Provide the [x, y] coordinate of the cell's center where the given text is located.  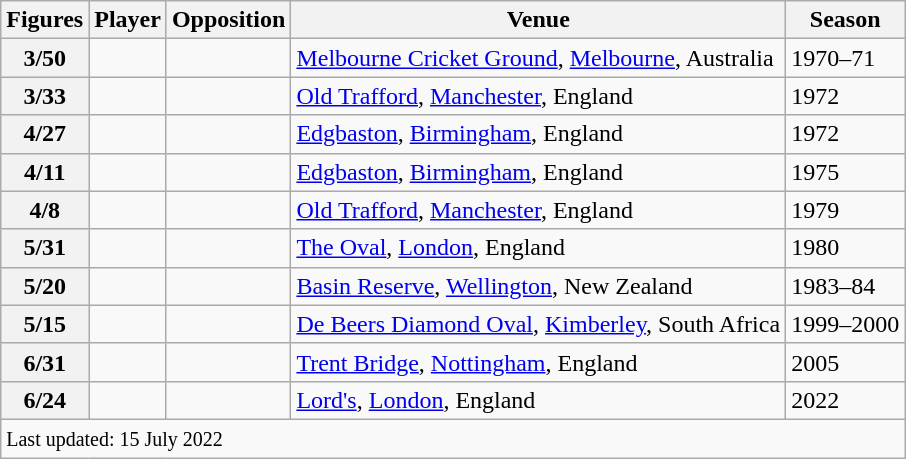
1999–2000 [846, 324]
4/11 [45, 172]
2022 [846, 400]
Lord's, London, England [538, 400]
Melbourne Cricket Ground, Melbourne, Australia [538, 58]
Last updated: 15 July 2022 [453, 438]
1980 [846, 248]
De Beers Diamond Oval, Kimberley, South Africa [538, 324]
6/31 [45, 362]
3/50 [45, 58]
2005 [846, 362]
Basin Reserve, Wellington, New Zealand [538, 286]
Trent Bridge, Nottingham, England [538, 362]
4/27 [45, 134]
Player [128, 20]
5/31 [45, 248]
Venue [538, 20]
Figures [45, 20]
The Oval, London, England [538, 248]
1975 [846, 172]
4/8 [45, 210]
3/33 [45, 96]
Season [846, 20]
5/15 [45, 324]
Opposition [228, 20]
1970–71 [846, 58]
1983–84 [846, 286]
1979 [846, 210]
6/24 [45, 400]
5/20 [45, 286]
